Locate the cell with the specified text and output its [x, y] center coordinate. 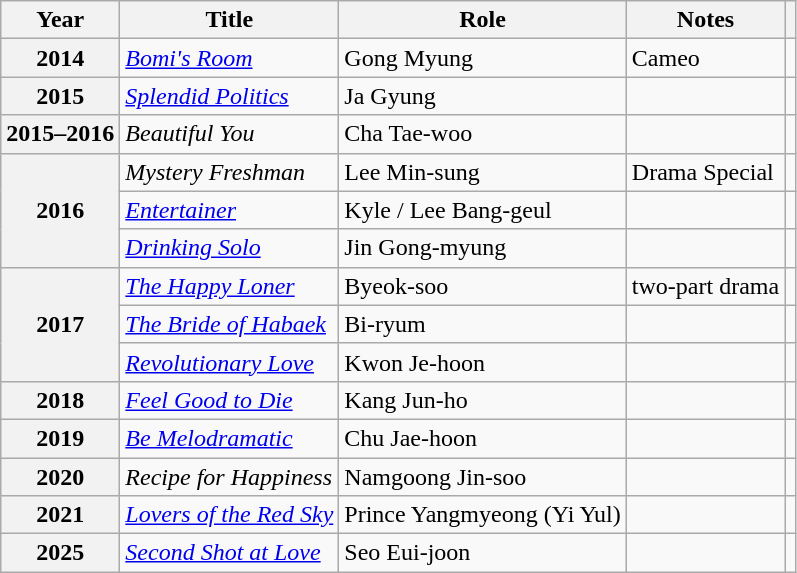
Mystery Freshman [230, 172]
Splendid Politics [230, 96]
Entertainer [230, 210]
Recipe for Happiness [230, 477]
Cameo [705, 58]
Role [483, 20]
Drinking Solo [230, 248]
Kyle / Lee Bang-geul [483, 210]
Lee Min-sung [483, 172]
Bomi's Room [230, 58]
Feel Good to Die [230, 400]
2025 [60, 553]
2018 [60, 400]
Namgoong Jin-soo [483, 477]
2017 [60, 324]
Bi-ryum [483, 324]
Notes [705, 20]
two-part drama [705, 286]
Kang Jun-ho [483, 400]
Chu Jae-hoon [483, 438]
Lovers of the Red Sky [230, 515]
Jin Gong-myung [483, 248]
2019 [60, 438]
Cha Tae-woo [483, 134]
2020 [60, 477]
2015 [60, 96]
Year [60, 20]
The Bride of Habaek [230, 324]
Kwon Je-hoon [483, 362]
Be Melodramatic [230, 438]
Gong Myung [483, 58]
Title [230, 20]
The Happy Loner [230, 286]
2015–2016 [60, 134]
Drama Special [705, 172]
Revolutionary Love [230, 362]
Beautiful You [230, 134]
2014 [60, 58]
Second Shot at Love [230, 553]
Ja Gyung [483, 96]
Seo Eui-joon [483, 553]
2021 [60, 515]
2016 [60, 210]
Prince Yangmyeong (Yi Yul) [483, 515]
Byeok-soo [483, 286]
